Pinpoint the cell where the given text exists, returning its [x, y] midpoint coordinate. 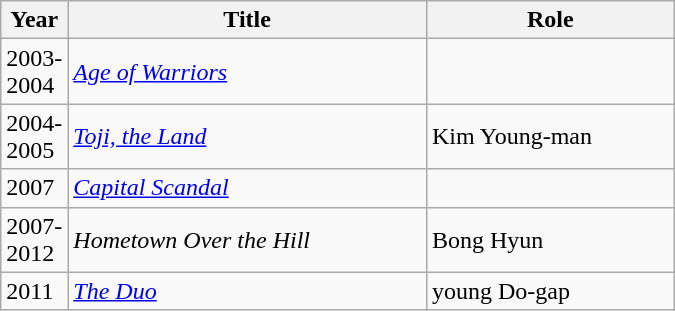
Bong Hyun [550, 240]
Title [248, 20]
Role [550, 20]
The Duo [248, 291]
Toji, the Land [248, 136]
2007-2012 [34, 240]
Year [34, 20]
2004-2005 [34, 136]
Capital Scandal [248, 188]
2011 [34, 291]
Kim Young-man [550, 136]
young Do-gap [550, 291]
2003-2004 [34, 72]
Hometown Over the Hill [248, 240]
2007 [34, 188]
Age of Warriors [248, 72]
